Output the (X, Y) coordinate of the center of the cell containing the given text.  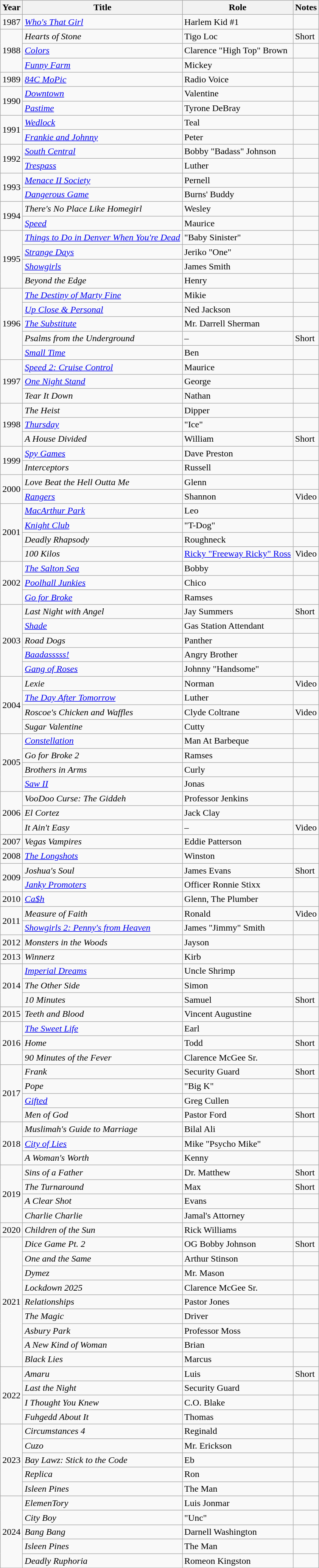
Vegas Vampires (103, 841)
Bay Lawz: Stick to the Code (103, 1460)
1992 (11, 158)
2007 (11, 841)
Bobby (238, 568)
Speed (103, 223)
Sugar Valentine (103, 727)
Shade (103, 626)
1994 (11, 216)
Kirb (238, 957)
Harlem Kid #1 (238, 22)
Wedlock (103, 122)
1993 (11, 187)
The Magic (103, 1316)
Mike "Psycho Mike" (238, 1144)
Brothers in Arms (103, 770)
Dr. Matthew (238, 1172)
Poolhall Junkies (103, 583)
"T-Dog" (238, 525)
Brian (238, 1345)
Glenn (238, 482)
Dave Preston (238, 453)
1998 (11, 424)
Ca$h (103, 899)
A House Divided (103, 439)
Max (238, 1187)
Joshua's Soul (103, 870)
City Boy (103, 1517)
Greg Cullen (238, 1101)
2005 (11, 762)
The Longshots (103, 856)
100 Kilos (103, 554)
Jayson (238, 942)
Darnell Washington (238, 1532)
Hearts of Stone (103, 36)
Jack Clay (238, 813)
Teal (238, 122)
Mr. Mason (238, 1273)
Black Lies (103, 1359)
2016 (11, 1043)
Man At Barbeque (238, 741)
Cutty (238, 727)
Reginald (238, 1431)
Thomas (238, 1417)
Mikie (238, 295)
Thursday (103, 425)
It Ain't Easy (103, 827)
Knight Club (103, 525)
Downtown (103, 94)
Gifted (103, 1101)
A New Kind of Woman (103, 1345)
Professor Jenkins (238, 798)
1990 (11, 101)
One and the Same (103, 1259)
Winston (238, 856)
Ricky "Freeway Ricky" Ross (238, 554)
Vincent Augustine (238, 1014)
City of Lies (103, 1144)
Fuhgedd About It (103, 1417)
2017 (11, 1093)
Pernell (238, 180)
Showgirls 2: Penny's from Heaven (103, 928)
1991 (11, 130)
Role (238, 8)
Professor Moss (238, 1330)
Up Close & Personal (103, 309)
Russell (238, 468)
Samuel (238, 1000)
Valentine (238, 94)
Rangers (103, 496)
Mr. Erickson (238, 1446)
Dangerous Game (103, 195)
VooDoo Curse: The Giddeh (103, 798)
"Big K" (238, 1086)
1988 (11, 51)
There's No Place Like Homegirl (103, 209)
Dymez (103, 1273)
James "Jimmy" Smith (238, 928)
Frankie and Johnny (103, 137)
Trespass (103, 165)
Go for Broke 2 (103, 755)
The Sweet Life (103, 1028)
Angry Brother (238, 655)
Eb (238, 1460)
Menace II Society (103, 180)
The Other Side (103, 985)
1996 (11, 324)
2009 (11, 877)
Speed 2: Cruise Control (103, 367)
El Cortez (103, 813)
The Heist (103, 410)
Imperial Dreams (103, 971)
2018 (11, 1144)
Tigo Loc (238, 36)
Road Dogs (103, 640)
Pope (103, 1086)
Shannon (238, 496)
Replica (103, 1474)
I Thought You Knew (103, 1403)
"Ice" (238, 425)
Frank (103, 1072)
Jeriko "One" (238, 252)
Marcus (238, 1359)
Monsters in the Woods (103, 942)
Ned Jackson (238, 309)
Dice Game Pt. 2 (103, 1244)
Winnerz (103, 957)
Asbury Park (103, 1330)
1987 (11, 22)
Romeon Kingston (238, 1561)
Roscoe's Chicken and Waffles (103, 712)
Jamal's Attorney (238, 1215)
2006 (11, 813)
2000 (11, 489)
The Day After Tomorrow (103, 698)
Jay Summers (238, 611)
Jonas (238, 784)
Todd (238, 1043)
Last Night with Angel (103, 611)
Radio Voice (238, 79)
Title (103, 8)
Peter (238, 137)
Norman (238, 683)
2022 (11, 1395)
Constellation (103, 741)
OG Bobby Johnson (238, 1244)
C.O. Blake (238, 1403)
Tear It Down (103, 396)
Roughneck (238, 540)
Men of God (103, 1115)
1995 (11, 259)
Relationships (103, 1302)
Pastor Jones (238, 1302)
Burns' Buddy (238, 195)
Bobby "Badass" Johnson (238, 151)
2008 (11, 856)
Ronald (238, 914)
Showgirls (103, 266)
Go for Broke (103, 597)
2013 (11, 957)
90 Minutes of the Fever (103, 1057)
Small Time (103, 353)
Sins of a Father (103, 1172)
Charlie Charlie (103, 1215)
Luis Jonmar (238, 1503)
James Evans (238, 870)
2010 (11, 899)
Ron (238, 1474)
Simon (238, 985)
Lexie (103, 683)
Driver (238, 1316)
Uncle Shrimp (238, 971)
Henry (238, 281)
Arthur Stinson (238, 1259)
10 Minutes (103, 1000)
2003 (11, 640)
Lockdown 2025 (103, 1287)
Glenn, The Plumber (238, 899)
Gas Station Attendant (238, 626)
Spy Games (103, 453)
Children of the Sun (103, 1230)
Janky Promoters (103, 885)
Gang of Roses (103, 669)
Pastor Ford (238, 1115)
Psalms from the Underground (103, 338)
Beyond the Edge (103, 281)
2014 (11, 985)
84C MoPic (103, 79)
James Smith (238, 266)
Pastime (103, 108)
A Woman's Worth (103, 1158)
Eddie Patterson (238, 841)
Evans (238, 1201)
2011 (11, 921)
Bang Bang (103, 1532)
Clyde Coltrane (238, 712)
2021 (11, 1302)
Panther (238, 640)
Deadly Ruphoria (103, 1561)
Last the Night (103, 1388)
Amaru (103, 1374)
Things to Do in Denver When You're Dead (103, 238)
Love Beat the Hell Outta Me (103, 482)
Colors (103, 51)
Ben (238, 353)
Leo (238, 511)
2004 (11, 705)
Johnny "Handsome" (238, 669)
The Substitute (103, 324)
Curly (238, 770)
Earl (238, 1028)
Luis (238, 1374)
Cuzo (103, 1446)
Interceptors (103, 468)
Home (103, 1043)
MacArthur Park (103, 511)
Measure of Faith (103, 914)
The Turnaround (103, 1187)
The Destiny of Marty Fine (103, 295)
2002 (11, 583)
Strange Days (103, 252)
2019 (11, 1194)
Rick Williams (238, 1230)
Chico (238, 583)
The Salton Sea (103, 568)
2015 (11, 1014)
2001 (11, 532)
Baadasssss! (103, 655)
Wesley (238, 209)
Tyrone DeBray (238, 108)
Muslimah's Guide to Marriage (103, 1129)
Teeth and Blood (103, 1014)
Bilal Ali (238, 1129)
1997 (11, 381)
"Baby Sinister" (238, 238)
Mickey (238, 65)
1989 (11, 79)
Funny Farm (103, 65)
2024 (11, 1532)
Deadly Rhapsody (103, 540)
George (238, 381)
Circumstances 4 (103, 1431)
1999 (11, 461)
Notes (306, 8)
Year (11, 8)
South Central (103, 151)
ElemenTory (103, 1503)
2012 (11, 942)
Clarence "High Top" Brown (238, 51)
Mr. Darrell Sherman (238, 324)
"Unc" (238, 1517)
Saw II (103, 784)
Kenny (238, 1158)
William (238, 439)
One Night Stand (103, 381)
A Clear Shot (103, 1201)
Officer Ronnie Stixx (238, 885)
2023 (11, 1460)
Who's That Girl (103, 22)
2020 (11, 1230)
Dipper (238, 410)
Nathan (238, 396)
